Identify which cell holds the provided text, then report its [X, Y] central coordinate. 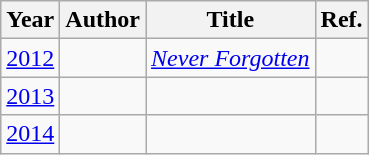
Ref. [342, 20]
Author [103, 20]
2012 [30, 58]
2014 [30, 134]
Title [230, 20]
2013 [30, 96]
Never Forgotten [230, 58]
Year [30, 20]
